Search for the cell housing the specified text and yield its [X, Y] center coordinate. 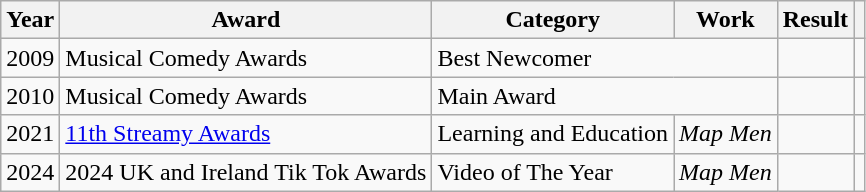
Result [815, 20]
2009 [30, 58]
2010 [30, 96]
2021 [30, 134]
Year [30, 20]
Work [726, 20]
Award [246, 20]
Video of The Year [553, 172]
11th Streamy Awards [246, 134]
2024 UK and Ireland Tik Tok Awards [246, 172]
Best Newcomer [604, 58]
Learning and Education [553, 134]
Main Award [604, 96]
2024 [30, 172]
Category [553, 20]
